Determine the (X, Y) coordinate at the center of the cell enclosing the given text.  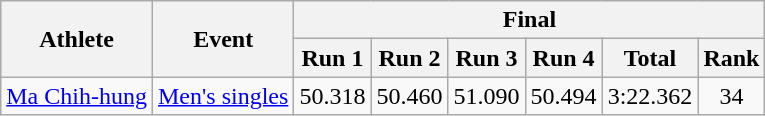
Rank (732, 58)
50.318 (332, 96)
3:22.362 (650, 96)
51.090 (486, 96)
Run 4 (564, 58)
Run 2 (410, 58)
Ma Chih-hung (77, 96)
Final (530, 20)
Run 3 (486, 58)
Event (222, 39)
Athlete (77, 39)
Run 1 (332, 58)
34 (732, 96)
50.494 (564, 96)
50.460 (410, 96)
Men's singles (222, 96)
Total (650, 58)
